Locate the cell with the specified text and output its (X, Y) center coordinate. 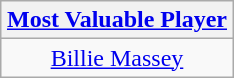
Billie Massey (116, 58)
Most Valuable Player (116, 20)
